Determine the [X, Y] coordinate at the center of the cell enclosing the given text.  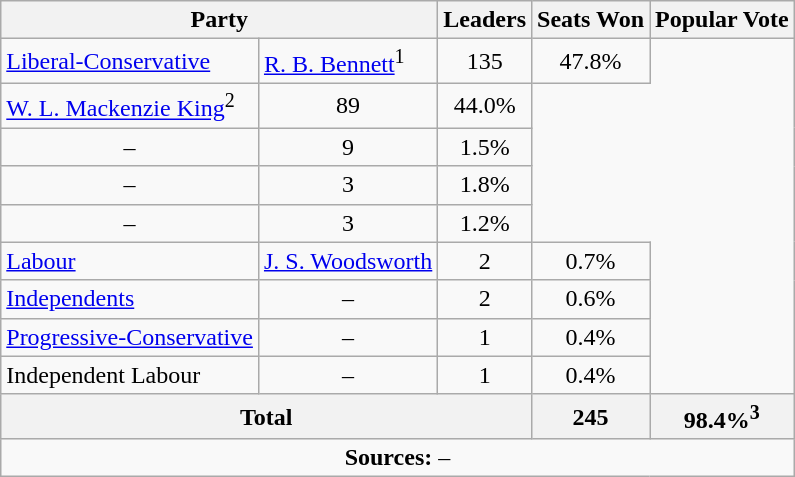
R. B. Bennett1 [348, 62]
1.5% [485, 147]
98.4%3 [722, 416]
44.0% [485, 106]
Sources: – [398, 458]
Liberal-Conservative [130, 62]
1.2% [485, 223]
1.8% [485, 185]
Leaders [485, 20]
Independents [130, 299]
0.7% [591, 261]
Popular Vote [722, 20]
W. L. Mackenzie King2 [130, 106]
0.6% [591, 299]
J. S. Woodsworth [348, 261]
Labour [130, 261]
9 [348, 147]
245 [591, 416]
Seats Won [591, 20]
47.8% [591, 62]
Independent Labour [130, 375]
89 [348, 106]
135 [485, 62]
Party [220, 20]
Total [266, 416]
Progressive-Conservative [130, 337]
